Determine the [X, Y] coordinate at the center of the cell enclosing the given text.  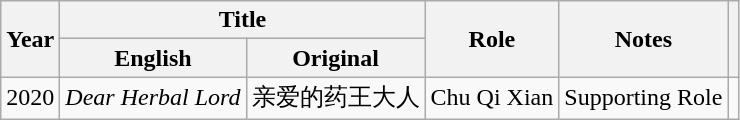
亲爱的药王大人 [336, 98]
Role [492, 39]
Chu Qi Xian [492, 98]
Year [30, 39]
Notes [644, 39]
Supporting Role [644, 98]
Title [242, 20]
2020 [30, 98]
English [153, 58]
Dear Herbal Lord [153, 98]
Original [336, 58]
